Return (x, y) of the center of cell containing provided text 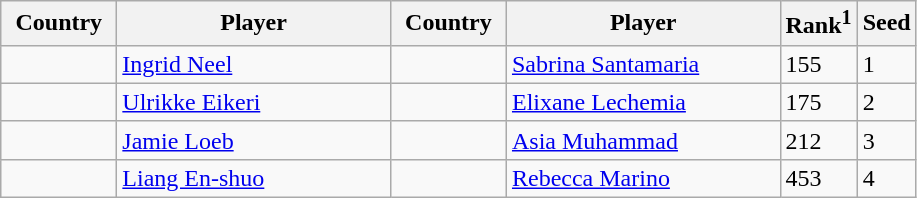
453 (818, 178)
2 (886, 102)
Seed (886, 24)
4 (886, 178)
Liang En-shuo (254, 178)
Elixane Lechemia (643, 102)
Ingrid Neel (254, 64)
1 (886, 64)
Ulrikke Eikeri (254, 102)
Rebecca Marino (643, 178)
3 (886, 140)
Sabrina Santamaria (643, 64)
175 (818, 102)
155 (818, 64)
Rank1 (818, 24)
Jamie Loeb (254, 140)
212 (818, 140)
Asia Muhammad (643, 140)
